Return the (x, y) coordinate for the center point of the cell that contains the specified text.  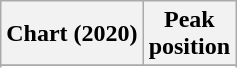
Peakposition (189, 34)
Chart (2020) (72, 34)
